Return the (X, Y) coordinate for the center point of the cell that contains the specified text.  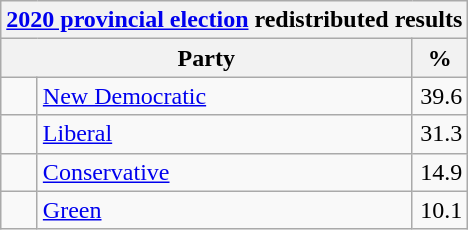
31.3 (440, 134)
2020 provincial election redistributed results (234, 20)
Green (224, 210)
New Democratic (224, 96)
Party (206, 58)
39.6 (440, 96)
10.1 (440, 210)
Liberal (224, 134)
% (440, 58)
Conservative (224, 172)
14.9 (440, 172)
